Identify which cell holds the provided text, then report its [x, y] central coordinate. 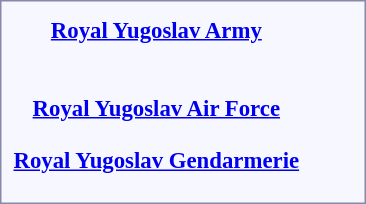
Royal Yugoslav Army [156, 30]
Royal Yugoslav Gendarmerie [156, 160]
Royal Yugoslav Air Force [156, 108]
